Scan for the cell matching the given text and deliver its (X, Y) coordinate at center. 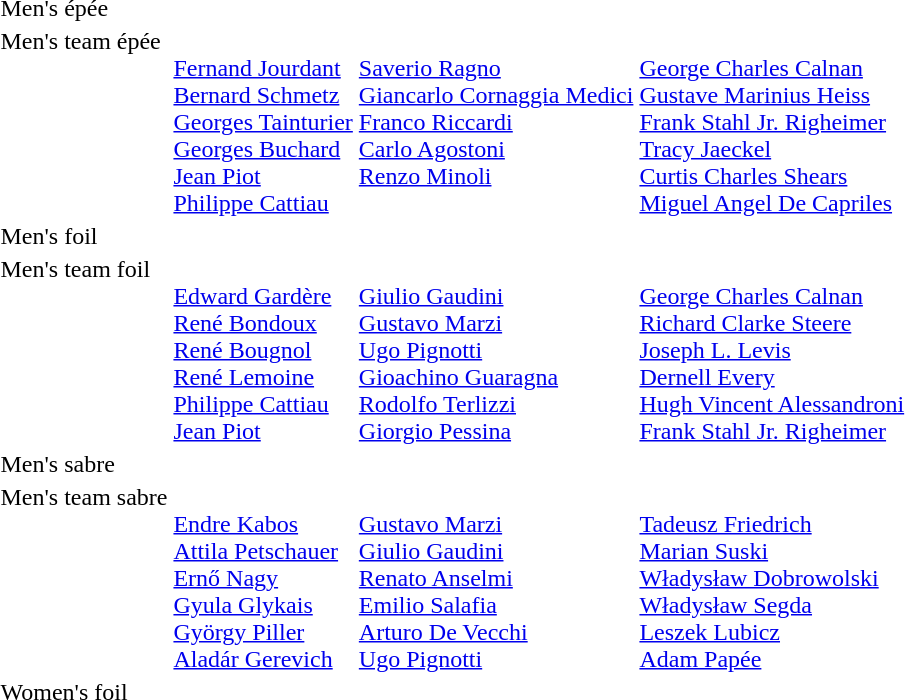
Saverio RagnoGiancarlo Cornaggia MediciFranco RiccardiCarlo AgostoniRenzo Minoli (496, 122)
Edward GardèreRené BondouxRené BougnolRené LemoinePhilippe CattiauJean Piot (263, 350)
Endre KabosAttila PetschauerErnő NagyGyula GlykaisGyörgy PillerAladár Gerevich (263, 578)
Gustavo MarziGiulio GaudiniRenato AnselmiEmilio SalafiaArturo De VecchiUgo Pignotti (496, 578)
Giulio GaudiniGustavo MarziUgo PignottiGioachino GuaragnaRodolfo TerlizziGiorgio Pessina (496, 350)
Fernand JourdantBernard SchmetzGeorges TainturierGeorges BuchardJean PiotPhilippe Cattiau (263, 122)
